Locate the cell with the specified text and output its (X, Y) center coordinate. 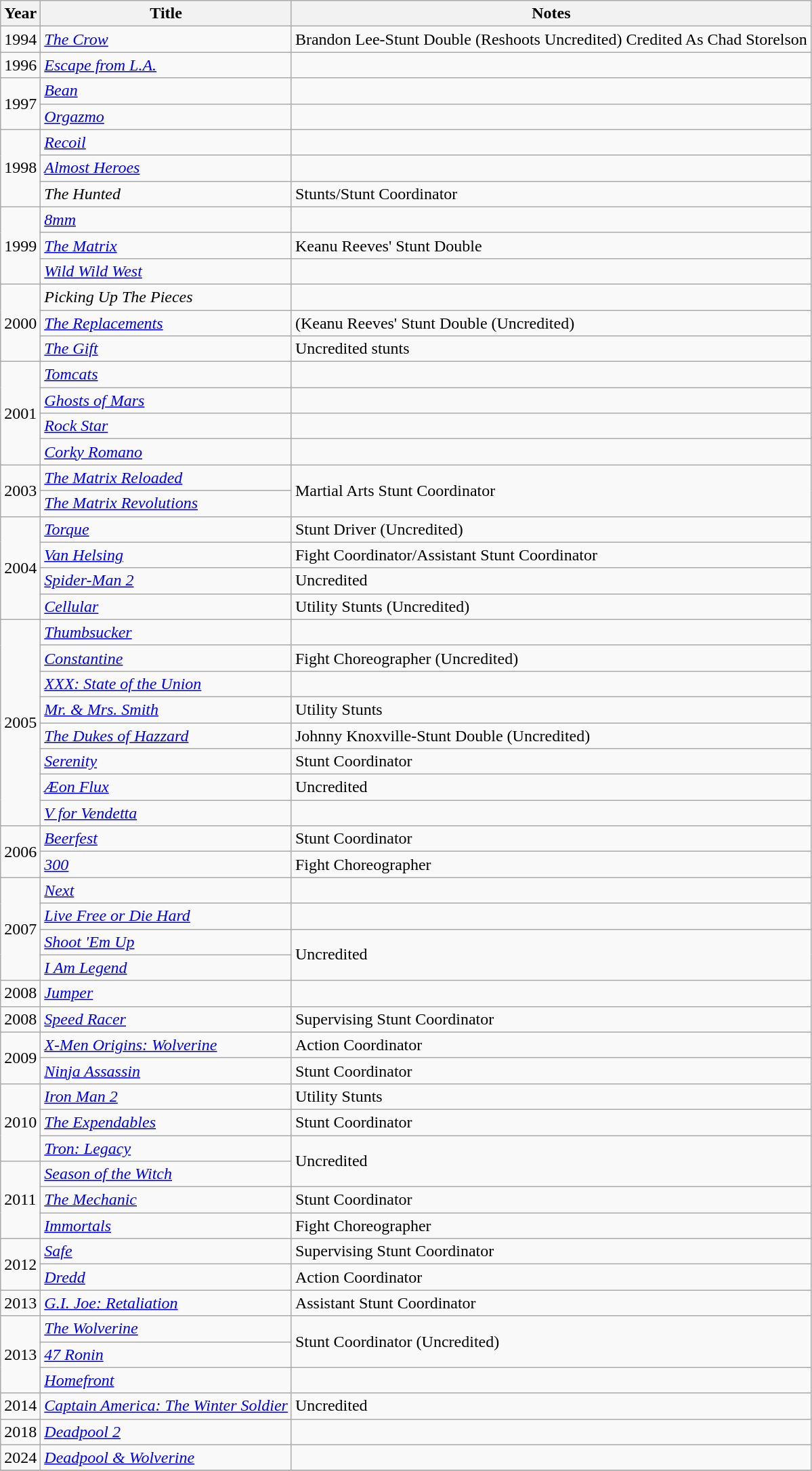
2001 (20, 413)
300 (167, 865)
Constantine (167, 658)
Jumper (167, 993)
The Hunted (167, 194)
8mm (167, 220)
The Mechanic (167, 1200)
47 Ronin (167, 1354)
1998 (20, 168)
X-Men Origins: Wolverine (167, 1045)
Safe (167, 1251)
Fight Choreographer (Uncredited) (551, 658)
Dredd (167, 1277)
2007 (20, 929)
2000 (20, 323)
Æon Flux (167, 787)
G.I. Joe: Retaliation (167, 1303)
The Expendables (167, 1122)
2024 (20, 1457)
Uncredited stunts (551, 349)
XXX: State of the Union (167, 684)
Thumbsucker (167, 632)
The Wolverine (167, 1329)
The Matrix Revolutions (167, 503)
Notes (551, 14)
Deadpool 2 (167, 1432)
The Replacements (167, 323)
Stunts/Stunt Coordinator (551, 194)
Next (167, 890)
The Crow (167, 39)
Almost Heroes (167, 168)
Shoot 'Em Up (167, 942)
Serenity (167, 762)
Deadpool & Wolverine (167, 1457)
1994 (20, 39)
2009 (20, 1058)
Season of the Witch (167, 1174)
I Am Legend (167, 968)
Year (20, 14)
2003 (20, 491)
2005 (20, 722)
Recoil (167, 142)
The Dukes of Hazzard (167, 735)
Iron Man 2 (167, 1096)
Spider-Man 2 (167, 581)
Cellular (167, 606)
The Gift (167, 349)
Utility Stunts (Uncredited) (551, 606)
Title (167, 14)
The Matrix Reloaded (167, 478)
Van Helsing (167, 555)
The Matrix (167, 245)
2004 (20, 568)
2012 (20, 1264)
2011 (20, 1200)
Speed Racer (167, 1019)
Homefront (167, 1380)
Orgazmo (167, 117)
Stunt Coordinator (Uncredited) (551, 1342)
1996 (20, 65)
Captain America: The Winter Soldier (167, 1406)
Corky Romano (167, 452)
Ghosts of Mars (167, 400)
2018 (20, 1432)
Torque (167, 529)
Fight Coordinator/Assistant Stunt Coordinator (551, 555)
Stunt Driver (Uncredited) (551, 529)
Escape from L.A. (167, 65)
1999 (20, 245)
Immortals (167, 1226)
2010 (20, 1122)
Ninja Assassin (167, 1071)
(Keanu Reeves' Stunt Double (Uncredited) (551, 323)
Johnny Knoxville-Stunt Double (Uncredited) (551, 735)
2006 (20, 852)
1997 (20, 104)
Bean (167, 91)
Tron: Legacy (167, 1148)
V for Vendetta (167, 813)
Live Free or Die Hard (167, 916)
Picking Up The Pieces (167, 297)
Mr. & Mrs. Smith (167, 709)
Martial Arts Stunt Coordinator (551, 491)
Keanu Reeves' Stunt Double (551, 245)
Brandon Lee-Stunt Double (Reshoots Uncredited) Credited As Chad Storelson (551, 39)
Tomcats (167, 375)
Beerfest (167, 839)
Wild Wild West (167, 271)
2014 (20, 1406)
Rock Star (167, 426)
Assistant Stunt Coordinator (551, 1303)
